Output the [x, y] coordinate of the center of the cell containing the given text.  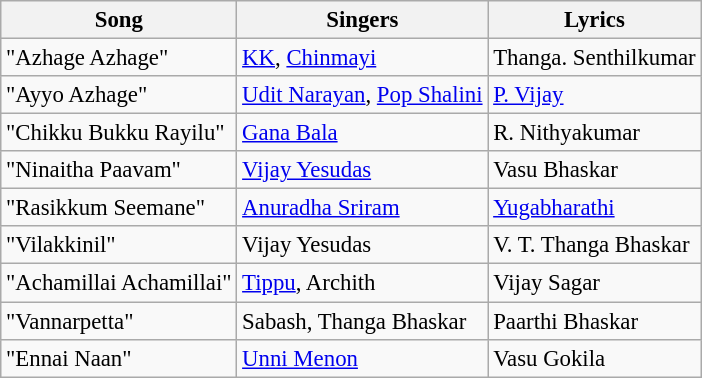
Thanga. Senthilkumar [594, 58]
"Achamillai Achamillai" [119, 283]
"Vilakkinil" [119, 245]
"Ninaitha Paavam" [119, 170]
"Ayyo Azhage" [119, 95]
"Rasikkum Seemane" [119, 208]
"Azhage Azhage" [119, 58]
KK, Chinmayi [362, 58]
Lyrics [594, 20]
Song [119, 20]
Yugabharathi [594, 208]
Sabash, Thanga Bhaskar [362, 321]
Vasu Gokila [594, 358]
R. Nithyakumar [594, 133]
Tippu, Archith [362, 283]
Unni Menon [362, 358]
P. Vijay [594, 95]
Udit Narayan, Pop Shalini [362, 95]
Vasu Bhaskar [594, 170]
V. T. Thanga Bhaskar [594, 245]
"Chikku Bukku Rayilu" [119, 133]
Anuradha Sriram [362, 208]
Paarthi Bhaskar [594, 321]
Vijay Sagar [594, 283]
Gana Bala [362, 133]
"Ennai Naan" [119, 358]
Singers [362, 20]
"Vannarpetta" [119, 321]
